Pinpoint the cell where the given text exists, returning its [X, Y] midpoint coordinate. 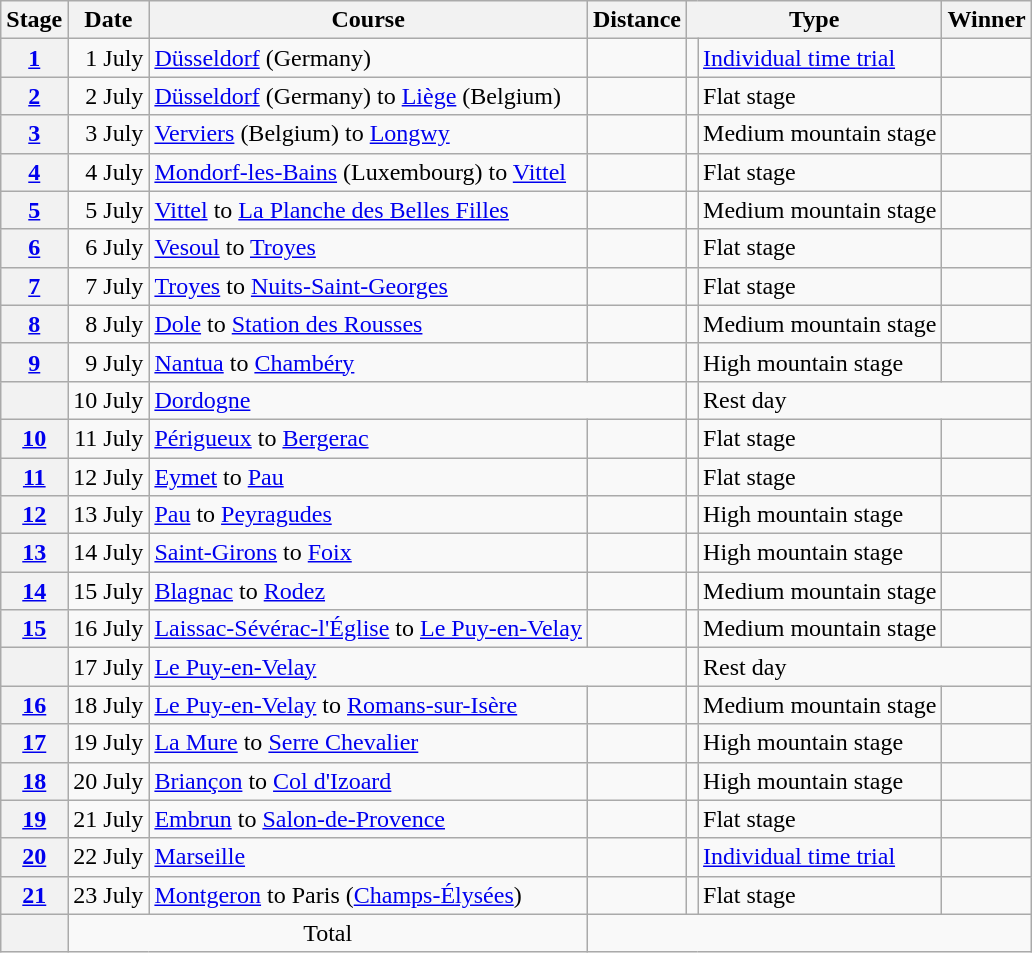
6 [34, 248]
1 July [108, 58]
Winner [986, 20]
8 [34, 324]
19 July [108, 743]
Marseille [368, 857]
16 July [108, 629]
21 July [108, 819]
Düsseldorf (Germany) to Liège (Belgium) [368, 96]
17 [34, 743]
10 July [108, 400]
Mondorf-les-Bains (Luxembourg) to Vittel [368, 172]
Distance [636, 20]
3 [34, 134]
2 July [108, 96]
4 [34, 172]
Pau to Peyragudes [368, 515]
Blagnac to Rodez [368, 591]
20 July [108, 781]
Vittel to La Planche des Belles Filles [368, 210]
Le Puy-en-Velay to Romans-sur-Isère [368, 705]
12 [34, 515]
1 [34, 58]
10 [34, 438]
12 July [108, 477]
13 July [108, 515]
Type [814, 20]
7 [34, 286]
Verviers (Belgium) to Longwy [368, 134]
14 [34, 591]
3 July [108, 134]
20 [34, 857]
8 July [108, 324]
21 [34, 895]
Dole to Station des Rousses [368, 324]
Troyes to Nuits-Saint-Georges [368, 286]
22 July [108, 857]
Montgeron to Paris (Champs-Élysées) [368, 895]
14 July [108, 553]
11 July [108, 438]
Total [328, 933]
Briançon to Col d'Izoard [368, 781]
5 [34, 210]
Embrun to Salon-de-Provence [368, 819]
13 [34, 553]
15 July [108, 591]
18 [34, 781]
Saint-Girons to Foix [368, 553]
Eymet to Pau [368, 477]
Le Puy-en-Velay [418, 667]
Dordogne [418, 400]
15 [34, 629]
Stage [34, 20]
La Mure to Serre Chevalier [368, 743]
2 [34, 96]
Düsseldorf (Germany) [368, 58]
19 [34, 819]
Course [368, 20]
Périgueux to Bergerac [368, 438]
6 July [108, 248]
17 July [108, 667]
11 [34, 477]
Vesoul to Troyes [368, 248]
18 July [108, 705]
7 July [108, 286]
16 [34, 705]
Nantua to Chambéry [368, 362]
9 July [108, 362]
Date [108, 20]
Laissac-Sévérac-l'Église to Le Puy-en-Velay [368, 629]
4 July [108, 172]
23 July [108, 895]
5 July [108, 210]
9 [34, 362]
